Pinpoint the cell where the given text exists, returning its (x, y) midpoint coordinate. 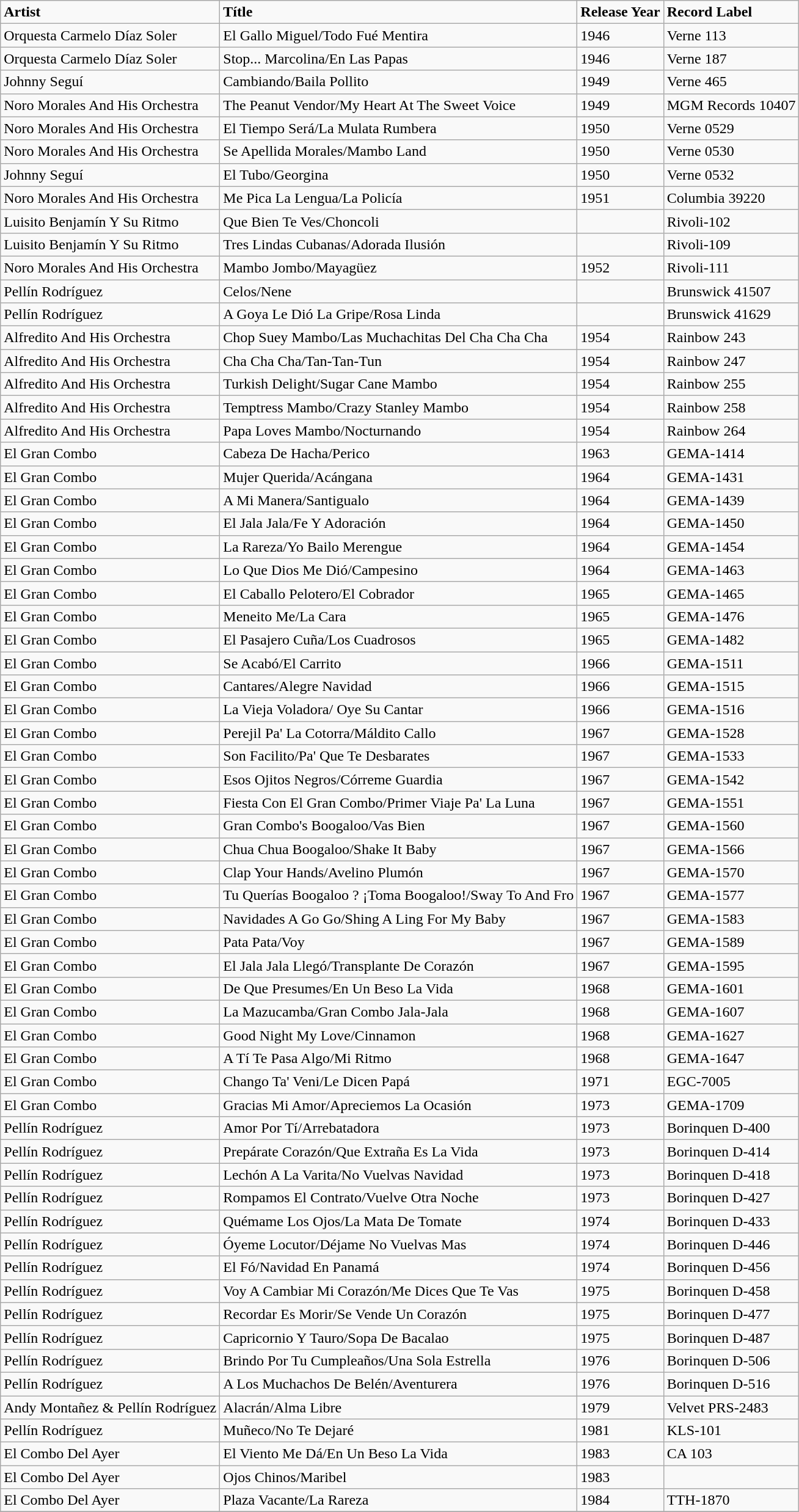
Voy A Cambiar Mi Corazón/Me Dices Que Te Vas (398, 1291)
GEMA-1577 (731, 896)
Chua Chua Boogaloo/Shake It Baby (398, 849)
Borinquen D-487 (731, 1337)
Borinquen D-456 (731, 1268)
Rivoli-109 (731, 244)
El Jala Jala Llegó/Transplante De Corazón (398, 965)
GEMA-1533 (731, 756)
El Viento Me Dá/En Un Beso La Vida (398, 1454)
Son Facilito/Pa' Que Te Desbarates (398, 756)
El Caballo Pelotero/El Cobrador (398, 593)
Brindo Por Tu Cumpleaños/Una Sola Estrella (398, 1360)
Quémame Los Ojos/La Mata De Tomate (398, 1221)
Borinquen D-506 (731, 1360)
Celos/Nene (398, 291)
The Peanut Vendor/My Heart At The Sweet Voice (398, 105)
Rainbow 247 (731, 361)
Borinquen D-458 (731, 1291)
Gran Combo's Boogaloo/Vas Bien (398, 826)
GEMA-1607 (731, 1012)
Plaza Vacante/La Rareza (398, 1500)
KLS-101 (731, 1431)
Artist (110, 12)
GEMA-1566 (731, 849)
Verne 0532 (731, 175)
Borinquen D-400 (731, 1128)
Chango Ta' Veni/Le Dicen Papá (398, 1082)
TTH-1870 (731, 1500)
Brunswick 41507 (731, 291)
Verne 465 (731, 82)
1979 (621, 1407)
GEMA-1450 (731, 524)
Pata Pata/Voy (398, 942)
Andy Montañez & Pellín Rodríguez (110, 1407)
Borinquen D-446 (731, 1244)
Verne 187 (731, 59)
Borinquen D-516 (731, 1384)
Rivoli-102 (731, 221)
El Tiempo Será/La Mulata Rumbera (398, 128)
GEMA-1516 (731, 710)
Me Pica La Lengua/La Policía (398, 198)
Fiesta Con El Gran Combo/Primer Viaje Pa' La Luna (398, 803)
Mambo Jombo/Mayagüez (398, 268)
1951 (621, 198)
1971 (621, 1082)
GEMA-1583 (731, 919)
A Goya Le Dió La Gripe/Rosa Linda (398, 315)
GEMA-1709 (731, 1105)
A Mi Manera/Santigualo (398, 500)
Gracias Mi Amor/Apreciemos La Ocasión (398, 1105)
Tu Querías Boogaloo ? ¡Toma Boogaloo!/Sway To And Fro (398, 896)
Cabeza De Hacha/Perico (398, 454)
GEMA-1476 (731, 616)
La Vieja Voladora/ Oye Su Cantar (398, 710)
Navidades A Go Go/Shing A Ling For My Baby (398, 919)
Ojos Chinos/Maribel (398, 1477)
MGM Records 10407 (731, 105)
Amor Por Tí/Arrebatadora (398, 1128)
Cambiando/Baila Pollito (398, 82)
Títle (398, 12)
Columbia 39220 (731, 198)
1963 (621, 454)
1984 (621, 1500)
Borinquen D-427 (731, 1198)
Chop Suey Mambo/Las Muchachitas Del Cha Cha Cha (398, 338)
Rivoli-111 (731, 268)
GEMA-1482 (731, 640)
El Fó/Navidad En Panamá (398, 1268)
Verne 0529 (731, 128)
Tres Lindas Cubanas/Adorada Ilusión (398, 244)
El Jala Jala/Fe Y Adoración (398, 524)
Stop... Marcolina/En Las Papas (398, 59)
GEMA-1463 (731, 570)
A Tí Te Pasa Algo/Mi Ritmo (398, 1059)
Borinquen D-414 (731, 1152)
Turkish Delight/Sugar Cane Mambo (398, 384)
De Que Presumes/En Un Beso La Vida (398, 988)
GEMA-1589 (731, 942)
GEMA-1595 (731, 965)
GEMA-1570 (731, 872)
Rompamos El Contrato/Vuelve Otra Noche (398, 1198)
Velvet PRS-2483 (731, 1407)
GEMA-1601 (731, 988)
La Rareza/Yo Bailo Merengue (398, 547)
GEMA-1542 (731, 780)
A Los Muchachos De Belén/Aventurera (398, 1384)
Rainbow 264 (731, 431)
Release Year (621, 12)
Temptress Mambo/Crazy Stanley Mambo (398, 407)
Verne 0530 (731, 152)
Rainbow 258 (731, 407)
Se Acabó/El Carrito (398, 663)
Lechón A La Varita/No Vuelvas Navidad (398, 1175)
Se Apellida Morales/Mambo Land (398, 152)
Borinquen D-418 (731, 1175)
Borinquen D-477 (731, 1314)
EGC-7005 (731, 1082)
GEMA-1431 (731, 477)
GEMA-1627 (731, 1035)
GEMA-1515 (731, 687)
GEMA-1439 (731, 500)
GEMA-1465 (731, 593)
Cha Cha Cha/Tan-Tan-Tun (398, 361)
GEMA-1414 (731, 454)
1981 (621, 1431)
Capricornio Y Tauro/Sopa De Bacalao (398, 1337)
Meneito Me/La Cara (398, 616)
Prepárate Corazón/Que Extraña Es La Vida (398, 1152)
Record Label (731, 12)
Alacrán/Alma Libre (398, 1407)
Borinquen D-433 (731, 1221)
Recordar Es Morir/Se Vende Un Corazón (398, 1314)
Perejil Pa' La Cotorra/Máldito Callo (398, 733)
1952 (621, 268)
Mujer Querida/Acángana (398, 477)
El Tubo/Georgina (398, 175)
Muñeco/No Te Dejaré (398, 1431)
GEMA-1560 (731, 826)
GEMA-1647 (731, 1059)
GEMA-1528 (731, 733)
Verne 113 (731, 35)
CA 103 (731, 1454)
Rainbow 243 (731, 338)
Clap Your Hands/Avelino Plumón (398, 872)
GEMA-1511 (731, 663)
GEMA-1551 (731, 803)
GEMA-1454 (731, 547)
Óyeme Locutor/Déjame No Vuelvas Mas (398, 1244)
Esos Ojitos Negros/Córreme Guardia (398, 780)
Cantares/Alegre Navidad (398, 687)
La Mazucamba/Gran Combo Jala-Jala (398, 1012)
El Pasajero Cuña/Los Cuadrosos (398, 640)
Papa Loves Mambo/Nocturnando (398, 431)
Que Bien Te Ves/Choncoli (398, 221)
Rainbow 255 (731, 384)
Good Night My Love/Cinnamon (398, 1035)
Lo Que Dios Me Dió/Campesino (398, 570)
Brunswick 41629 (731, 315)
El Gallo Miguel/Todo Fué Mentira (398, 35)
